Find where the given text appears and provide that cell's center as (X, Y) coordinate. 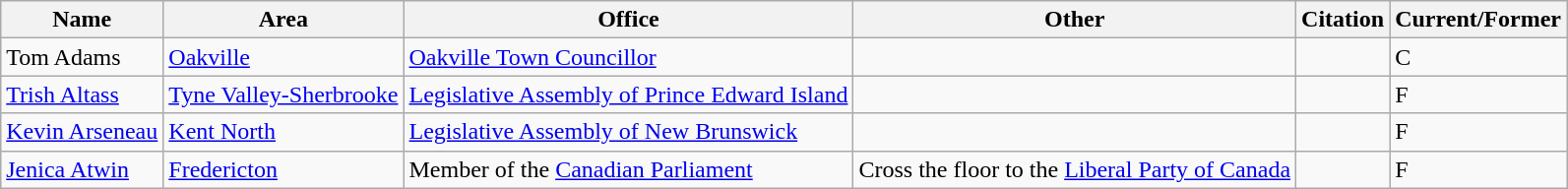
Tom Adams (83, 57)
Oakville (283, 57)
Fredericton (283, 169)
Kent North (283, 132)
Office (628, 20)
Legislative Assembly of New Brunswick (628, 132)
Other (1075, 20)
Trish Altass (83, 94)
Kevin Arseneau (83, 132)
Legislative Assembly of Prince Edward Island (628, 94)
Oakville Town Councillor (628, 57)
Citation (1343, 20)
Name (83, 20)
Jenica Atwin (83, 169)
Member of the Canadian Parliament (628, 169)
Area (283, 20)
Tyne Valley-Sherbrooke (283, 94)
Current/Former (1478, 20)
C (1478, 57)
Cross the floor to the Liberal Party of Canada (1075, 169)
